Return the [X, Y] coordinate for the center point of the cell that contains the specified text.  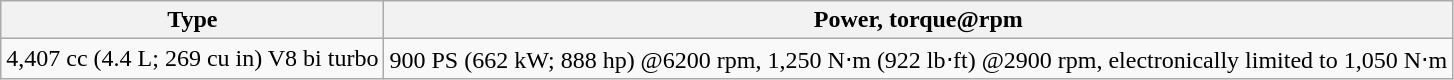
Type [192, 20]
900 PS (662 kW; 888 hp) @6200 rpm, 1,250 N⋅m (922 lb⋅ft) @2900 rpm, electronically limited to 1,050 N⋅m [918, 59]
Power, torque@rpm [918, 20]
4,407 cc (4.4 L; 269 cu in) V8 bi turbo [192, 59]
